Extract the (x, y) coordinate from the center of the cell holding the provided text.  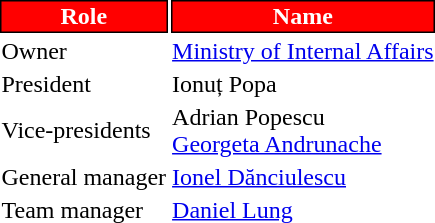
General manager (84, 177)
Role (84, 16)
President (84, 84)
Owner (84, 51)
Vice-presidents (84, 130)
